Extract the [x, y] coordinate from the center of the cell holding the provided text.  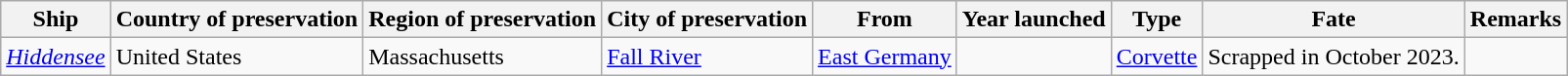
Massachusetts [483, 57]
Fall River [707, 57]
Corvette [1157, 57]
Hiddensee [56, 57]
Ship [56, 19]
City of preservation [707, 19]
United States [236, 57]
Country of preservation [236, 19]
Fate [1334, 19]
Remarks [1515, 19]
Region of preservation [483, 19]
Type [1157, 19]
Year launched [1034, 19]
From [885, 19]
Scrapped in October 2023. [1334, 57]
East Germany [885, 57]
